Extract the (X, Y) coordinate from the center of the cell holding the provided text.  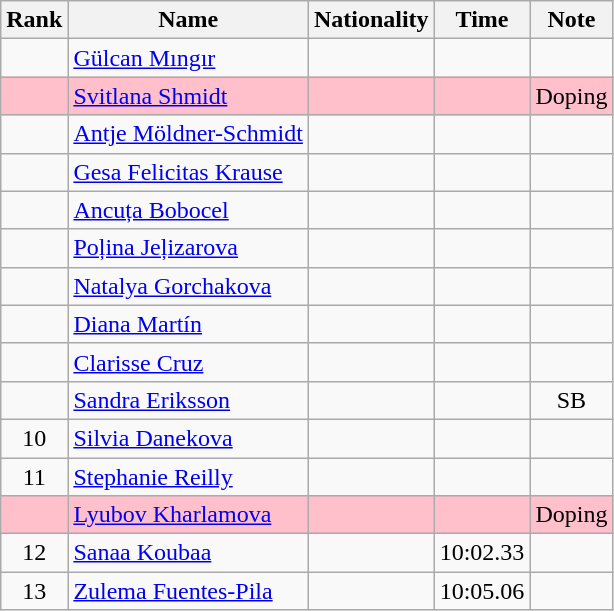
Diana Martín (188, 324)
Ancuța Bobocel (188, 210)
Gesa Felicitas Krause (188, 172)
10:02.33 (482, 553)
Clarisse Cruz (188, 362)
Rank (34, 20)
Antje Möldner-Schmidt (188, 134)
10 (34, 438)
Time (482, 20)
Poļina Jeļizarova (188, 248)
Stephanie Reilly (188, 477)
Gülcan Mıngır (188, 58)
13 (34, 591)
Zulema Fuentes-Pila (188, 591)
Sandra Eriksson (188, 400)
Sanaa Koubaa (188, 553)
Nationality (371, 20)
10:05.06 (482, 591)
Silvia Danekova (188, 438)
Natalya Gorchakova (188, 286)
Lyubov Kharlamova (188, 515)
12 (34, 553)
SB (572, 400)
11 (34, 477)
Name (188, 20)
Svitlana Shmidt (188, 96)
Note (572, 20)
